Find where the given text appears and provide that cell's center as [X, Y] coordinate. 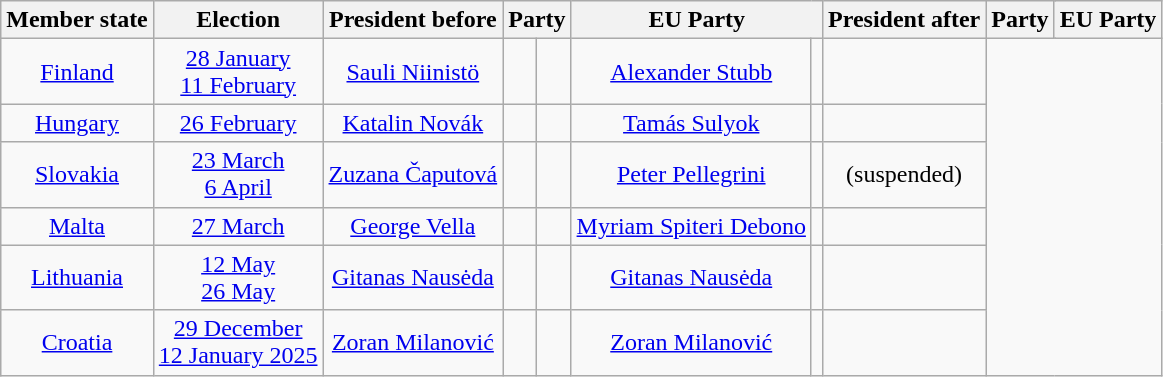
Election [238, 20]
Lithuania [78, 278]
George Vella [413, 226]
Finland [78, 72]
Katalin Novák [413, 123]
27 March [238, 226]
Peter Pellegrini [691, 174]
29 December12 January 2025 [238, 342]
28 January 11 February [238, 72]
President after [904, 20]
26 February [238, 123]
12 May26 May [238, 278]
Sauli Niinistö [413, 72]
Tamás Sulyok [691, 123]
Myriam Spiteri Debono [691, 226]
Malta [78, 226]
23 March6 April [238, 174]
(suspended) [904, 174]
Zuzana Čaputová [413, 174]
Alexander Stubb [691, 72]
Croatia [78, 342]
President before [413, 20]
Member state [78, 20]
Hungary [78, 123]
Slovakia [78, 174]
